Provide the (x, y) coordinate of the cell's center where the given text is located.  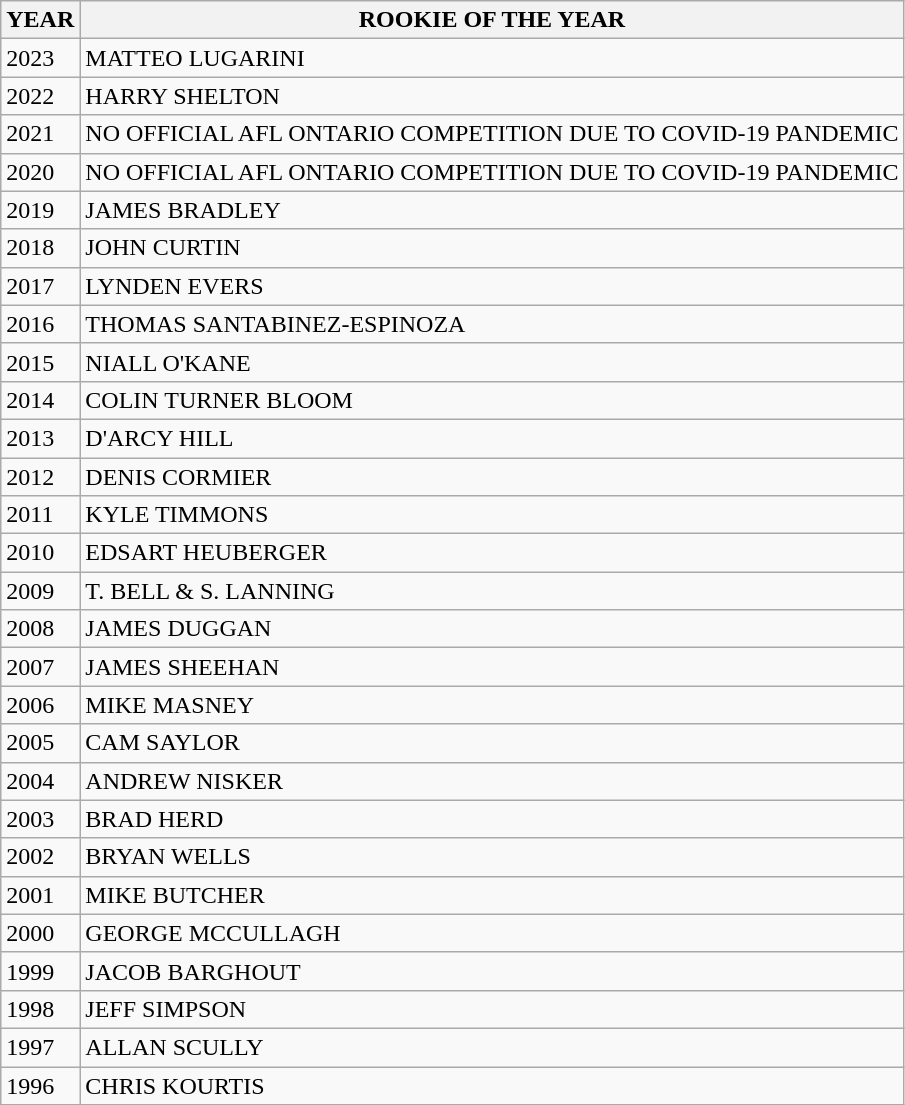
1999 (40, 971)
YEAR (40, 20)
CHRIS KOURTIS (492, 1085)
EDSART HEUBERGER (492, 553)
2019 (40, 210)
2005 (40, 743)
LYNDEN EVERS (492, 286)
2007 (40, 667)
T. BELL & S. LANNING (492, 591)
1998 (40, 1009)
2006 (40, 705)
GEORGE MCCULLAGH (492, 933)
HARRY SHELTON (492, 96)
2015 (40, 362)
2014 (40, 400)
JAMES BRADLEY (492, 210)
MIKE BUTCHER (492, 895)
BRYAN WELLS (492, 857)
2020 (40, 172)
JACOB BARGHOUT (492, 971)
CAM SAYLOR (492, 743)
2021 (40, 134)
ROOKIE OF THE YEAR (492, 20)
JAMES DUGGAN (492, 629)
2002 (40, 857)
D'ARCY HILL (492, 438)
ANDREW NISKER (492, 781)
2017 (40, 286)
2016 (40, 324)
MIKE MASNEY (492, 705)
2011 (40, 515)
2012 (40, 477)
1996 (40, 1085)
DENIS CORMIER (492, 477)
BRAD HERD (492, 819)
2009 (40, 591)
2010 (40, 553)
2018 (40, 248)
2008 (40, 629)
2023 (40, 58)
JOHN CURTIN (492, 248)
2003 (40, 819)
JEFF SIMPSON (492, 1009)
2022 (40, 96)
ALLAN SCULLY (492, 1047)
1997 (40, 1047)
2004 (40, 781)
MATTEO LUGARINI (492, 58)
2013 (40, 438)
KYLE TIMMONS (492, 515)
THOMAS SANTABINEZ-ESPINOZA (492, 324)
2000 (40, 933)
2001 (40, 895)
JAMES SHEEHAN (492, 667)
NIALL O'KANE (492, 362)
COLIN TURNER BLOOM (492, 400)
